Output the [x, y] coordinate of the center of the cell containing the given text.  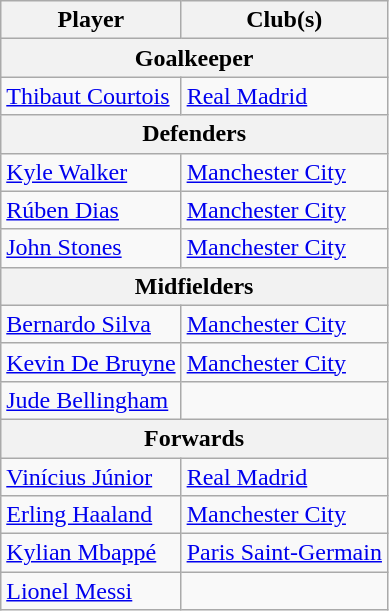
Defenders [194, 134]
Kyle Walker [91, 172]
Erling Haaland [91, 515]
Bernardo Silva [91, 324]
Lionel Messi [91, 591]
Jude Bellingham [91, 400]
Midfielders [194, 286]
John Stones [91, 248]
Kevin De Bruyne [91, 362]
Player [91, 20]
Thibaut Courtois [91, 96]
Rúben Dias [91, 210]
Forwards [194, 438]
Vinícius Júnior [91, 477]
Club(s) [284, 20]
Goalkeeper [194, 58]
Kylian Mbappé [91, 553]
Paris Saint-Germain [284, 553]
